Determine the [X, Y] coordinate at the center of the cell enclosing the given text.  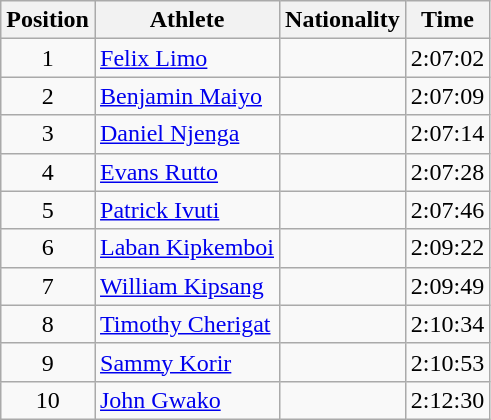
Position [48, 20]
2:12:30 [447, 400]
Patrick Ivuti [186, 210]
Laban Kipkemboi [186, 248]
2:09:49 [447, 286]
9 [48, 362]
2 [48, 96]
2:07:02 [447, 58]
John Gwako [186, 400]
Evans Rutto [186, 172]
Time [447, 20]
2:07:09 [447, 96]
1 [48, 58]
2:10:34 [447, 324]
Athlete [186, 20]
Nationality [343, 20]
3 [48, 134]
6 [48, 248]
Sammy Korir [186, 362]
2:07:28 [447, 172]
8 [48, 324]
2:07:14 [447, 134]
Benjamin Maiyo [186, 96]
Timothy Cherigat [186, 324]
2:10:53 [447, 362]
10 [48, 400]
2:07:46 [447, 210]
2:09:22 [447, 248]
7 [48, 286]
5 [48, 210]
William Kipsang [186, 286]
4 [48, 172]
Felix Limo [186, 58]
Daniel Njenga [186, 134]
